Detect which cell encompasses the target text, then output its [X, Y] center coordinate. 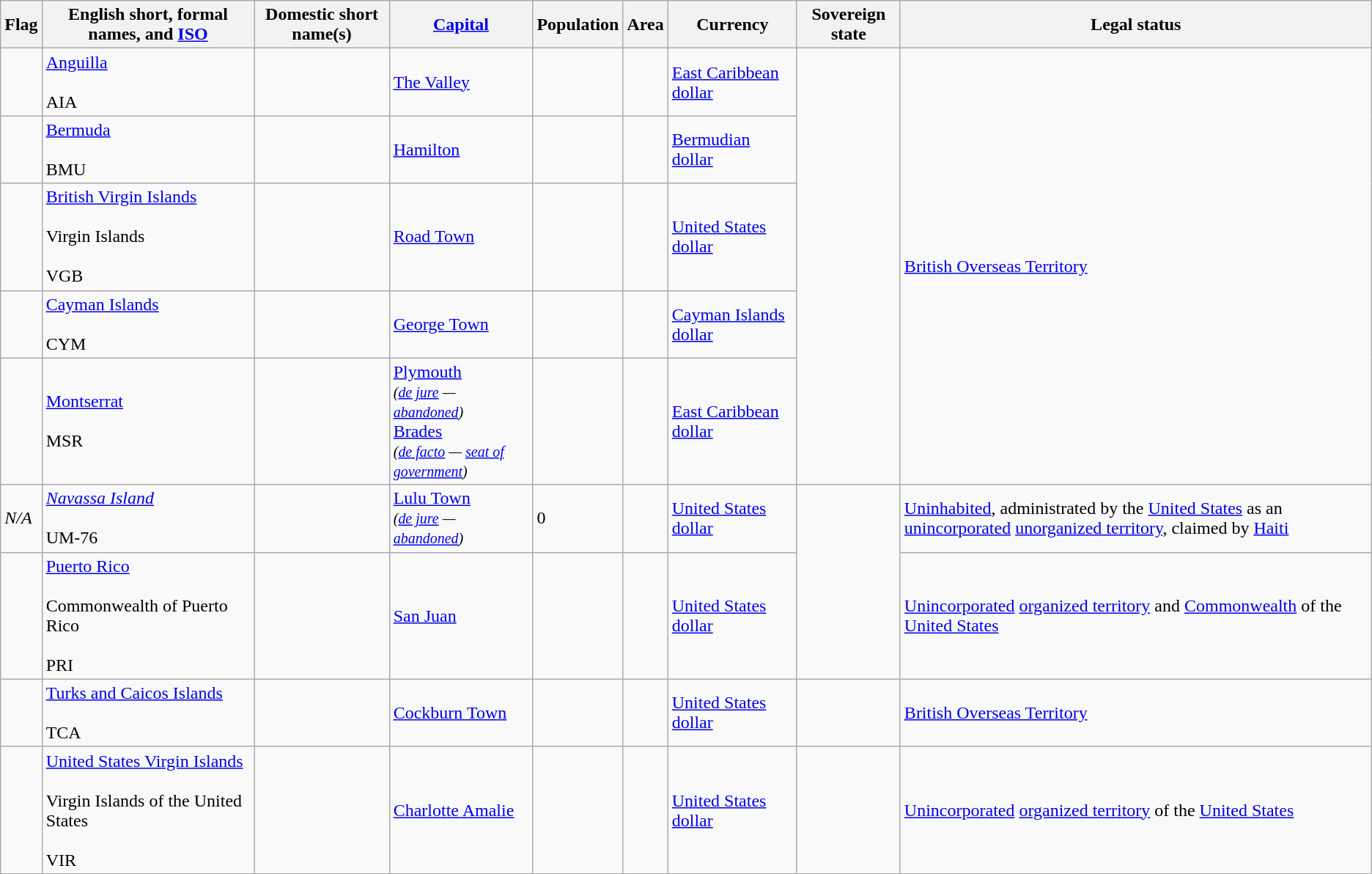
0 [578, 518]
Lulu Town(de jure — abandoned) [461, 518]
Area [645, 25]
Sovereign state [849, 25]
George Town [461, 324]
Population [578, 25]
Capital [461, 25]
Plymouth(de jure — abandoned)Brades(de facto — seat of government) [461, 421]
British Virgin IslandsVirgin IslandsVGB [148, 237]
Flag [21, 25]
Turks and Caicos IslandsTCA [148, 713]
Domestic short name(s) [322, 25]
Cayman Islands dollar [732, 324]
English short, formal names, and ISO [148, 25]
Uninhabited, administrated by the United States as an unincorporated unorganized territory, claimed by Haiti [1136, 518]
Bermudian dollar [732, 150]
United States Virgin IslandsVirgin Islands of the United StatesVIR [148, 809]
Unincorporated organized territory and Commonwealth of the United States [1136, 616]
Cockburn Town [461, 713]
Puerto RicoCommonwealth of Puerto RicoPRI [148, 616]
The Valley [461, 82]
AnguillaAIA [148, 82]
Navassa IslandUM-76 [148, 518]
Cayman IslandsCYM [148, 324]
Legal status [1136, 25]
BermudaBMU [148, 150]
Hamilton [461, 150]
N/A [21, 518]
Road Town [461, 237]
Charlotte Amalie [461, 809]
San Juan [461, 616]
MontserratMSR [148, 421]
Currency [732, 25]
Unincorporated organized territory of the United States [1136, 809]
